Pinpoint the cell where the given text exists, returning its [x, y] midpoint coordinate. 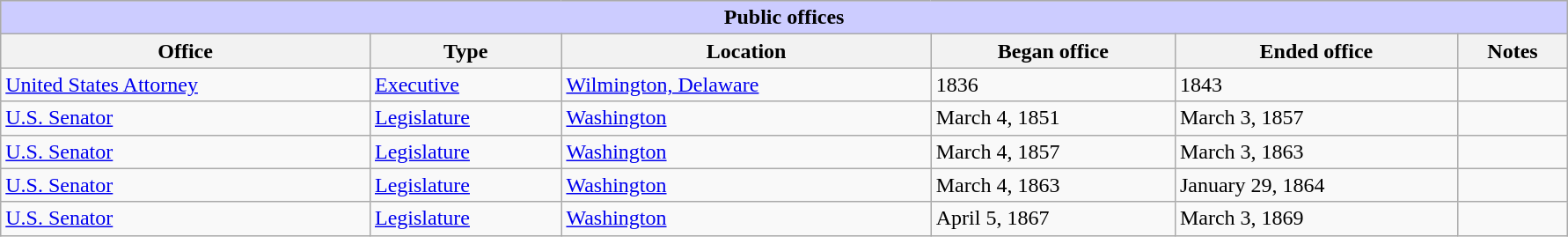
1836 [1052, 85]
Notes [1512, 51]
Executive [465, 85]
United States Attorney [186, 85]
Wilmington, Delaware [746, 85]
March 3, 1869 [1316, 218]
Public offices [785, 18]
Began office [1052, 51]
Office [186, 51]
March 4, 1863 [1052, 185]
March 4, 1857 [1052, 152]
March 4, 1851 [1052, 118]
Ended office [1316, 51]
Location [746, 51]
April 5, 1867 [1052, 218]
March 3, 1863 [1316, 152]
March 3, 1857 [1316, 118]
1843 [1316, 85]
Type [465, 51]
January 29, 1864 [1316, 185]
